Scan for the cell matching the given text and deliver its [X, Y] coordinate at center. 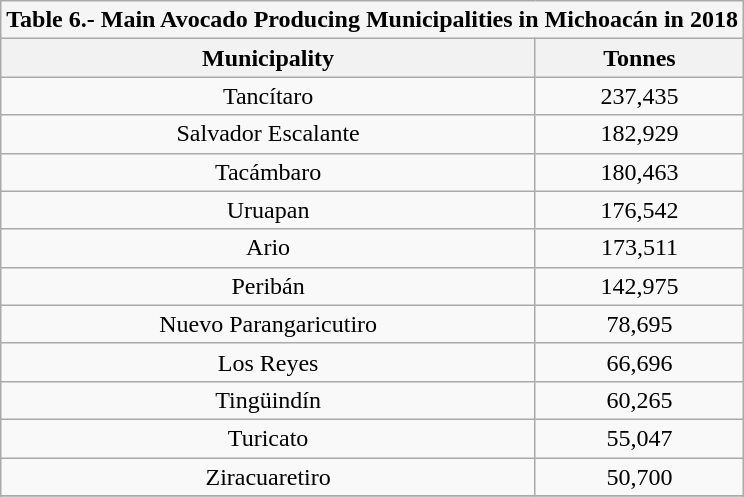
142,975 [639, 286]
182,929 [639, 134]
180,463 [639, 172]
Ario [268, 248]
Tonnes [639, 58]
60,265 [639, 400]
Table 6.- Main Avocado Producing Municipalities in Michoacán in 2018 [372, 20]
Uruapan [268, 210]
55,047 [639, 438]
Tingüindín [268, 400]
Tancítaro [268, 96]
Turicato [268, 438]
173,511 [639, 248]
Peribán [268, 286]
237,435 [639, 96]
Ziracuaretiro [268, 477]
Salvador Escalante [268, 134]
78,695 [639, 324]
Tacámbaro [268, 172]
176,542 [639, 210]
50,700 [639, 477]
Los Reyes [268, 362]
Nuevo Parangaricutiro [268, 324]
66,696 [639, 362]
Municipality [268, 58]
